From the cell containing the given text, extract its center point as [X, Y] coordinate. 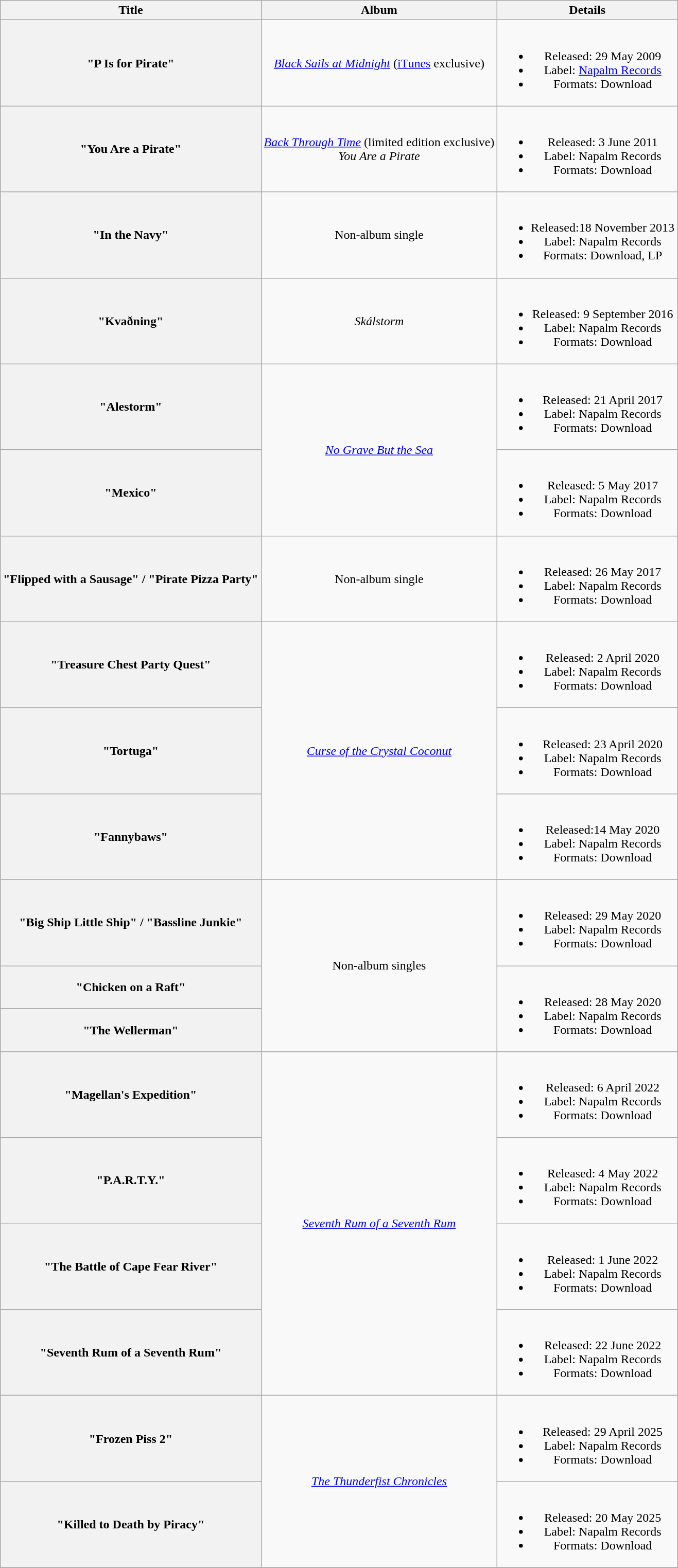
"Treasure Chest Party Quest" [131, 665]
Released: 22 June 2022Label: Napalm RecordsFormats: Download [587, 1352]
No Grave But the Sea [379, 450]
"Magellan's Expedition" [131, 1095]
Details [587, 10]
"Flipped with a Sausage" / "Pirate Pizza Party" [131, 578]
"The Wellerman" [131, 1030]
The Thunderfist Chronicles [379, 1482]
Released: 5 May 2017Label: Napalm RecordsFormats: Download [587, 493]
"Chicken on a Raft" [131, 987]
Skálstorm [379, 321]
"Mexico" [131, 493]
Released:14 May 2020Label: Napalm RecordsFormats: Download [587, 837]
Released: 9 September 2016Label: Napalm RecordsFormats: Download [587, 321]
Released: 29 May 2020Label: Napalm RecordsFormats: Download [587, 922]
Released: 6 April 2022Label: Napalm RecordsFormats: Download [587, 1095]
Released: 29 April 2025Label: Napalm RecordsFormats: Download [587, 1439]
"Kvaðning" [131, 321]
"Fannybaws" [131, 837]
"P.A.R.T.Y." [131, 1181]
Released: 21 April 2017Label: Napalm RecordsFormats: Download [587, 407]
Back Through Time (limited edition exclusive)You Are a Pirate [379, 149]
"Frozen Piss 2" [131, 1439]
Released: 28 May 2020Label: Napalm RecordsFormats: Download [587, 1009]
Released: 26 May 2017Label: Napalm RecordsFormats: Download [587, 578]
Released: 29 May 2009Label: Napalm RecordsFormats: Download [587, 63]
Released:18 November 2013Label: Napalm RecordsFormats: Download, LP [587, 235]
Seventh Rum of a Seventh Rum [379, 1224]
Released: 4 May 2022Label: Napalm RecordsFormats: Download [587, 1181]
Title [131, 10]
Released: 1 June 2022Label: Napalm RecordsFormats: Download [587, 1267]
"Seventh Rum of a Seventh Rum" [131, 1352]
"Tortuga" [131, 750]
Curse of the Crystal Coconut [379, 750]
"P Is for Pirate" [131, 63]
"Alestorm" [131, 407]
Non-album singles [379, 965]
Released: 23 April 2020Label: Napalm RecordsFormats: Download [587, 750]
Released: 2 April 2020Label: Napalm RecordsFormats: Download [587, 665]
Released: 3 June 2011Label: Napalm RecordsFormats: Download [587, 149]
"Big Ship Little Ship" / "Bassline Junkie" [131, 922]
Album [379, 10]
"The Battle of Cape Fear River" [131, 1267]
"Killed to Death by Piracy" [131, 1524]
"In the Navy" [131, 235]
Black Sails at Midnight (iTunes exclusive) [379, 63]
"You Are a Pirate" [131, 149]
Released: 20 May 2025Label: Napalm RecordsFormats: Download [587, 1524]
